Locate the cell with the specified text and output its (x, y) center coordinate. 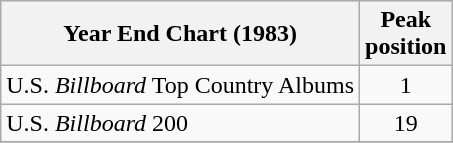
19 (406, 123)
Peakposition (406, 34)
Year End Chart (1983) (180, 34)
1 (406, 85)
U.S. Billboard 200 (180, 123)
U.S. Billboard Top Country Albums (180, 85)
